Output the [x, y] coordinate of the center of the cell containing the given text.  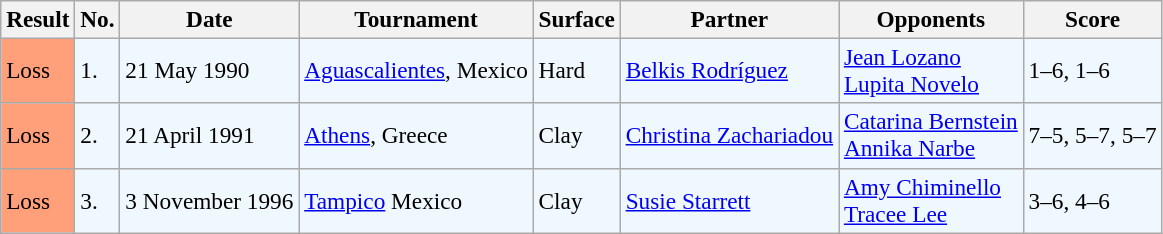
Christina Zachariadou [729, 136]
1–6, 1–6 [1092, 70]
3. [98, 200]
21 April 1991 [210, 136]
Hard [576, 70]
Athens, Greece [416, 136]
Tampico Mexico [416, 200]
Tournament [416, 19]
Jean Lozano Lupita Novelo [930, 70]
21 May 1990 [210, 70]
Result [38, 19]
Opponents [930, 19]
Date [210, 19]
Amy Chiminello Tracee Lee [930, 200]
Aguascalientes, Mexico [416, 70]
7–5, 5–7, 5–7 [1092, 136]
Belkis Rodríguez [729, 70]
Catarina Bernstein Annika Narbe [930, 136]
1. [98, 70]
Score [1092, 19]
3 November 1996 [210, 200]
Partner [729, 19]
2. [98, 136]
Surface [576, 19]
3–6, 4–6 [1092, 200]
Susie Starrett [729, 200]
No. [98, 19]
